Search for the cell housing the specified text and yield its [x, y] center coordinate. 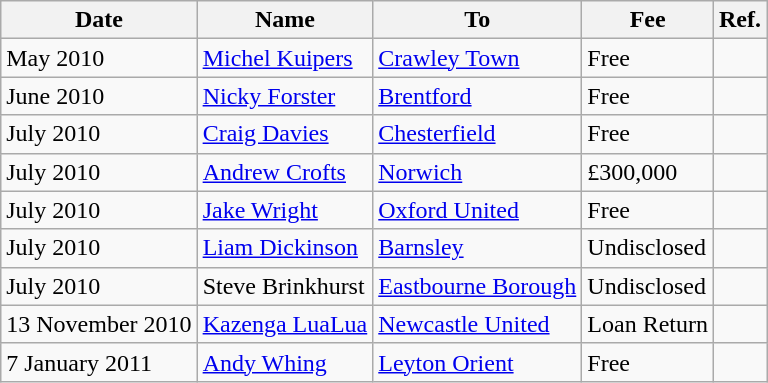
Brentford [478, 96]
Date [99, 20]
£300,000 [648, 172]
7 January 2011 [99, 362]
Michel Kuipers [285, 58]
Andy Whing [285, 362]
Andrew Crofts [285, 172]
May 2010 [99, 58]
Craig Davies [285, 134]
Loan Return [648, 324]
June 2010 [99, 96]
Norwich [478, 172]
13 November 2010 [99, 324]
Chesterfield [478, 134]
Ref. [740, 20]
Oxford United [478, 210]
Liam Dickinson [285, 248]
Kazenga LuaLua [285, 324]
To [478, 20]
Steve Brinkhurst [285, 286]
Leyton Orient [478, 362]
Name [285, 20]
Nicky Forster [285, 96]
Barnsley [478, 248]
Fee [648, 20]
Eastbourne Borough [478, 286]
Jake Wright [285, 210]
Newcastle United [478, 324]
Crawley Town [478, 58]
